Locate the cell with the specified text and output its [X, Y] center coordinate. 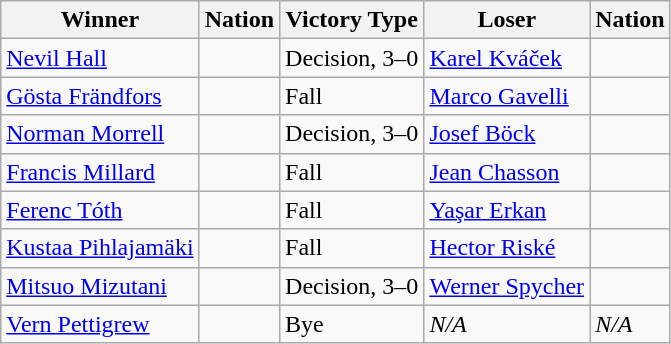
Kustaa Pihlajamäki [100, 248]
Francis Millard [100, 172]
Karel Kváček [507, 58]
Hector Riské [507, 248]
Mitsuo Mizutani [100, 286]
Norman Morrell [100, 134]
Nevil Hall [100, 58]
Ferenc Tóth [100, 210]
Winner [100, 20]
Josef Böck [507, 134]
Loser [507, 20]
Marco Gavelli [507, 96]
Jean Chasson [507, 172]
Yaşar Erkan [507, 210]
Victory Type [352, 20]
Werner Spycher [507, 286]
Vern Pettigrew [100, 324]
Bye [352, 324]
Gösta Frändfors [100, 96]
